Locate the cell with the specified text and output its (X, Y) center coordinate. 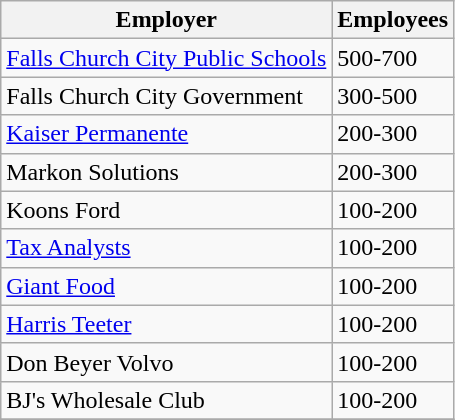
Don Beyer Volvo (166, 362)
300-500 (393, 96)
Koons Ford (166, 210)
Employees (393, 20)
Markon Solutions (166, 172)
Giant Food (166, 286)
Falls Church City Government (166, 96)
500-700 (393, 58)
Kaiser Permanente (166, 134)
Tax Analysts (166, 248)
BJ's Wholesale Club (166, 400)
Employer (166, 20)
Falls Church City Public Schools (166, 58)
Harris Teeter (166, 324)
